Capture the cell that displays the provided text and extract its (x, y) central coordinate. 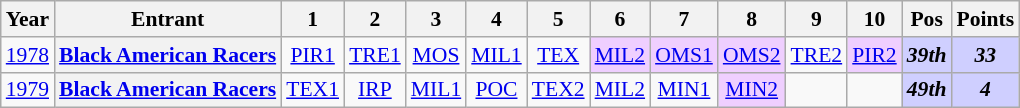
POC (496, 90)
8 (752, 19)
9 (817, 19)
PIR1 (312, 55)
IRP (375, 90)
1979 (28, 90)
Year (28, 19)
MIN2 (752, 90)
10 (874, 19)
PIR2 (874, 55)
49th (927, 90)
1 (312, 19)
MIN1 (684, 90)
Points (985, 19)
TEX (558, 55)
33 (985, 55)
Pos (927, 19)
TEX2 (558, 90)
6 (620, 19)
OMS1 (684, 55)
TEX1 (312, 90)
OMS2 (752, 55)
5 (558, 19)
TRE2 (817, 55)
2 (375, 19)
39th (927, 55)
Entrant (168, 19)
7 (684, 19)
TRE1 (375, 55)
1978 (28, 55)
3 (436, 19)
MOS (436, 55)
